From the cell containing the given text, extract its center point as (x, y) coordinate. 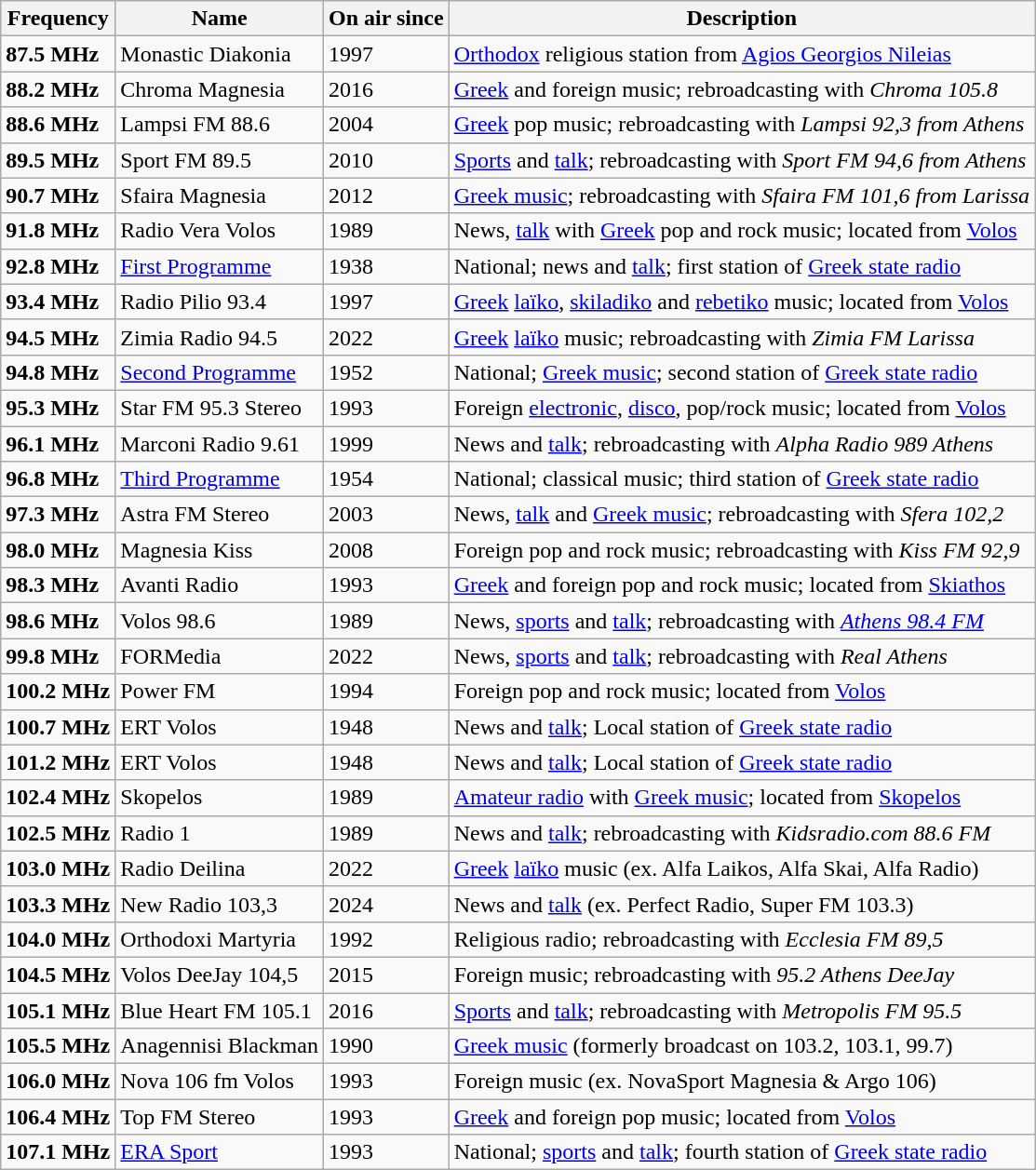
100.7 MHz (58, 727)
106.0 MHz (58, 1082)
Zimia Radio 94.5 (220, 337)
95.3 MHz (58, 408)
Greek pop music; rebroadcasting with Lampsi 92,3 from Athens (741, 125)
Lampsi FM 88.6 (220, 125)
98.0 MHz (58, 550)
2010 (385, 160)
Magnesia Kiss (220, 550)
ERA Sport (220, 1152)
88.2 MHz (58, 89)
105.1 MHz (58, 1010)
News, sports and talk; rebroadcasting with Athens 98.4 FM (741, 621)
Top FM Stereo (220, 1117)
96.1 MHz (58, 444)
Monastic Diakonia (220, 54)
106.4 MHz (58, 1117)
New Radio 103,3 (220, 904)
105.5 MHz (58, 1046)
Radio Deilina (220, 868)
Foreign music; rebroadcasting with 95.2 Athens DeeJay (741, 975)
Foreign pop and rock music; rebroadcasting with Kiss FM 92,9 (741, 550)
Chroma Magnesia (220, 89)
98.6 MHz (58, 621)
News, talk with Greek pop and rock music; located from Volos (741, 231)
101.2 MHz (58, 762)
104.5 MHz (58, 975)
1938 (385, 266)
Radio Vera Volos (220, 231)
First Programme (220, 266)
Greek laïko music; rebroadcasting with Zimia FM Larissa (741, 337)
Greek music; rebroadcasting with Sfaira FM 101,6 from Larissa (741, 195)
91.8 MHz (58, 231)
1999 (385, 444)
94.8 MHz (58, 372)
Greek and foreign pop and rock music; located from Skiathos (741, 585)
Frequency (58, 19)
96.8 MHz (58, 479)
94.5 MHz (58, 337)
Power FM (220, 692)
Description (741, 19)
Anagennisi Blackman (220, 1046)
1954 (385, 479)
98.3 MHz (58, 585)
104.0 MHz (58, 939)
Marconi Radio 9.61 (220, 444)
88.6 MHz (58, 125)
News and talk; rebroadcasting with Alpha Radio 989 Athens (741, 444)
National; classical music; third station of Greek state radio (741, 479)
93.4 MHz (58, 302)
1992 (385, 939)
Astra FM Stereo (220, 515)
Sports and talk; rebroadcasting with Sport FM 94,6 from Athens (741, 160)
National; sports and talk; fourth station of Greek state radio (741, 1152)
Greek laïko, skiladiko and rebetiko music; located from Volos (741, 302)
1990 (385, 1046)
National; news and talk; first station of Greek state radio (741, 266)
Third Programme (220, 479)
99.8 MHz (58, 656)
Orthodoxi Martyria (220, 939)
2015 (385, 975)
Star FM 95.3 Stereo (220, 408)
Sfaira Magnesia (220, 195)
102.4 MHz (58, 798)
Greek and foreign pop music; located from Volos (741, 1117)
97.3 MHz (58, 515)
Blue Heart FM 105.1 (220, 1010)
Volos 98.6 (220, 621)
2004 (385, 125)
News, talk and Greek music; rebroadcasting with Sfera 102,2 (741, 515)
Name (220, 19)
Foreign electronic, disco, pop/rock music; located from Volos (741, 408)
87.5 MHz (58, 54)
100.2 MHz (58, 692)
National; Greek music; second station of Greek state radio (741, 372)
FORMedia (220, 656)
News and talk (ex. Perfect Radio, Super FM 103.3) (741, 904)
1994 (385, 692)
Sport FM 89.5 (220, 160)
103.0 MHz (58, 868)
2003 (385, 515)
92.8 MHz (58, 266)
2012 (385, 195)
News, sports and talk; rebroadcasting with Real Athens (741, 656)
1952 (385, 372)
Sports and talk; rebroadcasting with Metropolis FM 95.5 (741, 1010)
Second Programme (220, 372)
Orthodox religious station from Agios Georgios Nileias (741, 54)
103.3 MHz (58, 904)
Foreign music (ex. NovaSport Magnesia & Argo 106) (741, 1082)
Nova 106 fm Volos (220, 1082)
90.7 MHz (58, 195)
Volos DeeJay 104,5 (220, 975)
Radio Pilio 93.4 (220, 302)
Religious radio; rebroadcasting with Ecclesia FM 89,5 (741, 939)
Amateur radio with Greek music; located from Skopelos (741, 798)
Foreign pop and rock music; located from Volos (741, 692)
Greek and foreign music; rebroadcasting with Chroma 105.8 (741, 89)
2024 (385, 904)
Skopelos (220, 798)
Greek laïko music (ex. Alfa Laikos, Alfa Skai, Alfa Radio) (741, 868)
Radio 1 (220, 833)
On air since (385, 19)
Greek music (formerly broadcast on 103.2, 103.1, 99.7) (741, 1046)
89.5 MHz (58, 160)
2008 (385, 550)
Avanti Radio (220, 585)
107.1 MHz (58, 1152)
News and talk; rebroadcasting with Kidsradio.com 88.6 FM (741, 833)
102.5 MHz (58, 833)
